Determine the (x, y) coordinate at the center of the cell enclosing the given text.  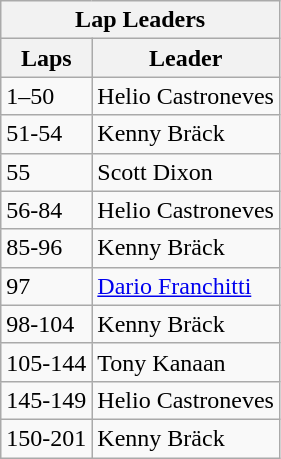
Scott Dixon (186, 172)
Dario Franchitti (186, 286)
1–50 (46, 96)
55 (46, 172)
145-149 (46, 400)
85-96 (46, 248)
Lap Leaders (140, 20)
105-144 (46, 362)
56-84 (46, 210)
98-104 (46, 324)
150-201 (46, 438)
Laps (46, 58)
97 (46, 286)
Leader (186, 58)
Tony Kanaan (186, 362)
51-54 (46, 134)
